Capture the cell that displays the provided text and extract its (X, Y) central coordinate. 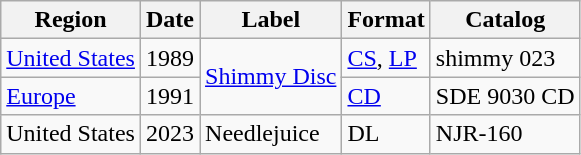
Region (71, 20)
Label (271, 20)
Shimmy Disc (271, 77)
Europe (71, 96)
NJR-160 (505, 134)
1989 (170, 58)
DL (386, 134)
CD (386, 96)
Catalog (505, 20)
Date (170, 20)
2023 (170, 134)
SDE 9030 CD (505, 96)
Format (386, 20)
1991 (170, 96)
Needlejuice (271, 134)
CS, LP (386, 58)
shimmy 023 (505, 58)
